Pinpoint the cell where the given text exists, returning its [x, y] midpoint coordinate. 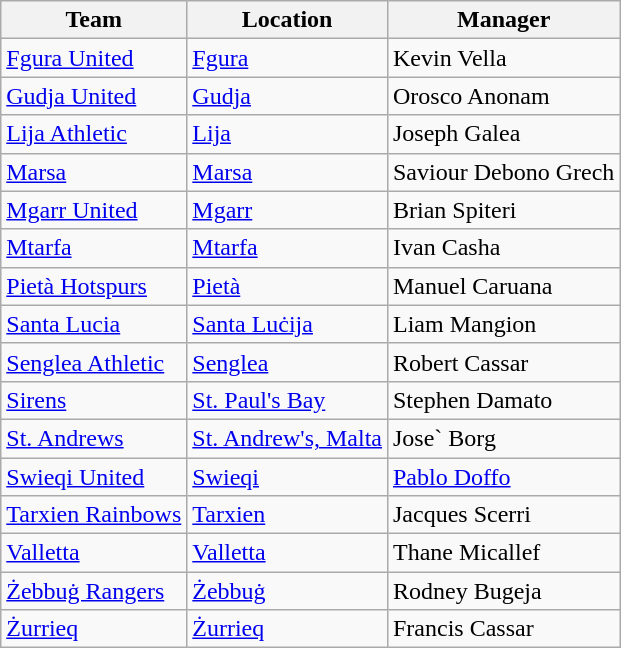
Saviour Debono Grech [503, 172]
Rodney Bugeja [503, 591]
Liam Mangion [503, 324]
Manuel Caruana [503, 286]
Location [288, 20]
Joseph Galea [503, 134]
Pietà Hotspurs [94, 286]
Sirens [94, 400]
St. Andrews [94, 438]
Fgura United [94, 58]
Orosco Anonam [503, 96]
Tarxien Rainbows [94, 515]
St. Andrew's, Malta [288, 438]
Swieqi United [94, 477]
Fgura [288, 58]
Robert Cassar [503, 362]
Manager [503, 20]
Stephen Damato [503, 400]
Żebbuġ Rangers [94, 591]
Tarxien [288, 515]
Ivan Casha [503, 248]
Thane Micallef [503, 553]
Lija [288, 134]
Jacques Scerri [503, 515]
Pietà [288, 286]
Brian Spiteri [503, 210]
Kevin Vella [503, 58]
Senglea Athletic [94, 362]
Senglea [288, 362]
Gudja United [94, 96]
Mgarr United [94, 210]
Santa Luċija [288, 324]
Santa Lucia [94, 324]
Żebbuġ [288, 591]
St. Paul's Bay [288, 400]
Francis Cassar [503, 629]
Lija Athletic [94, 134]
Pablo Doffo [503, 477]
Gudja [288, 96]
Mgarr [288, 210]
Jose` Borg [503, 438]
Swieqi [288, 477]
Team [94, 20]
